Locate the cell with the specified text and output its (x, y) center coordinate. 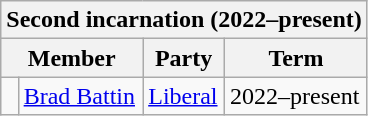
Party (184, 58)
Second incarnation (2022–present) (184, 20)
2022–present (296, 96)
Term (296, 58)
Liberal (184, 96)
Brad Battin (80, 96)
Member (72, 58)
